Return (X, Y) of the center of cell containing provided text 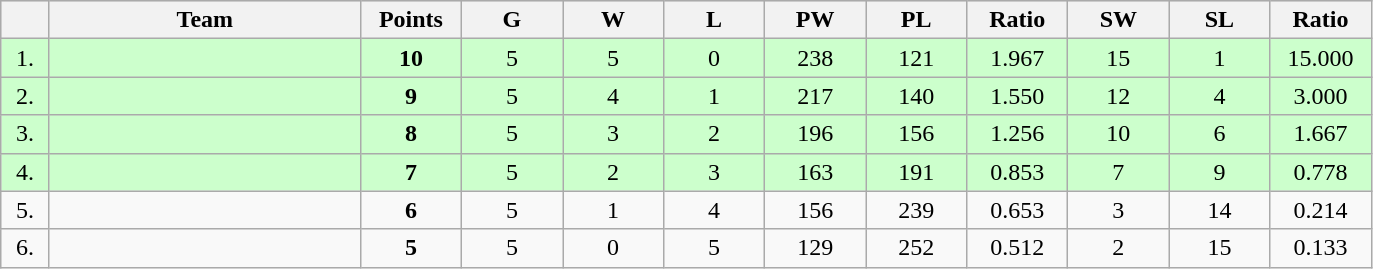
252 (916, 248)
1.256 (1018, 134)
6. (26, 248)
15.000 (1320, 58)
0.214 (1320, 210)
3. (26, 134)
1. (26, 58)
12 (1118, 96)
0.133 (1320, 248)
121 (916, 58)
238 (816, 58)
196 (816, 134)
5. (26, 210)
0.653 (1018, 210)
129 (816, 248)
PL (916, 20)
G (512, 20)
Points (410, 20)
140 (916, 96)
Team (204, 20)
239 (916, 210)
L (714, 20)
0.512 (1018, 248)
191 (916, 172)
SL (1220, 20)
SW (1118, 20)
W (612, 20)
PW (816, 20)
1.667 (1320, 134)
8 (410, 134)
0.778 (1320, 172)
217 (816, 96)
3.000 (1320, 96)
1.550 (1018, 96)
1.967 (1018, 58)
4. (26, 172)
0.853 (1018, 172)
2. (26, 96)
163 (816, 172)
14 (1220, 210)
